Find where the given text appears and provide that cell's center as (X, Y) coordinate. 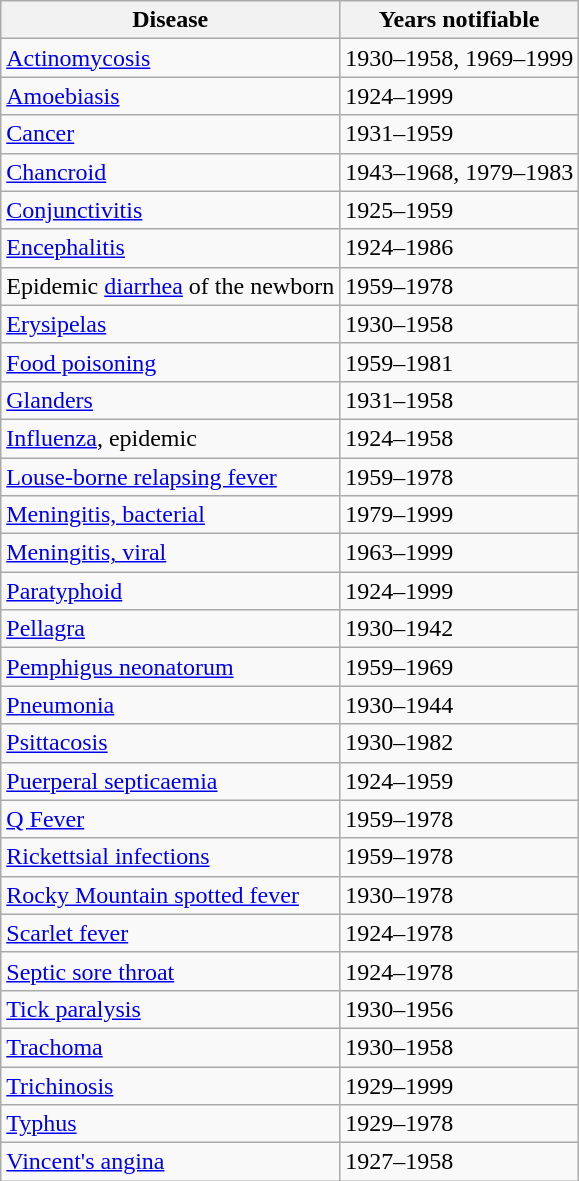
Psittacosis (170, 743)
Cancer (170, 134)
Septic sore throat (170, 971)
Louse-borne relapsing fever (170, 477)
1930–1982 (460, 743)
Influenza, epidemic (170, 438)
Epidemic diarrhea of the newborn (170, 286)
Tick paralysis (170, 1009)
1930–1958, 1969–1999 (460, 58)
Pellagra (170, 629)
1924–1958 (460, 438)
Meningitis, viral (170, 553)
Disease (170, 20)
Typhus (170, 1124)
Paratyphoid (170, 591)
Scarlet fever (170, 933)
1930–1956 (460, 1009)
Years notifiable (460, 20)
1929–1978 (460, 1124)
1925–1959 (460, 210)
Rickettsial infections (170, 857)
1930–1942 (460, 629)
Q Fever (170, 819)
Trichinosis (170, 1085)
Actinomycosis (170, 58)
1927–1958 (460, 1162)
Pemphigus neonatorum (170, 667)
Food poisoning (170, 362)
1929–1999 (460, 1085)
1924–1959 (460, 781)
Meningitis, bacterial (170, 515)
1959–1969 (460, 667)
1931–1959 (460, 134)
Pneumonia (170, 705)
Encephalitis (170, 248)
1924–1986 (460, 248)
Amoebiasis (170, 96)
Chancroid (170, 172)
1963–1999 (460, 553)
1979–1999 (460, 515)
Trachoma (170, 1047)
Vincent's angina (170, 1162)
Rocky Mountain spotted fever (170, 895)
Glanders (170, 400)
1959–1981 (460, 362)
Conjunctivitis (170, 210)
1930–1944 (460, 705)
1931–1958 (460, 400)
1943–1968, 1979–1983 (460, 172)
1930–1978 (460, 895)
Puerperal septicaemia (170, 781)
Erysipelas (170, 324)
